Return [x, y] of the center of cell containing provided text 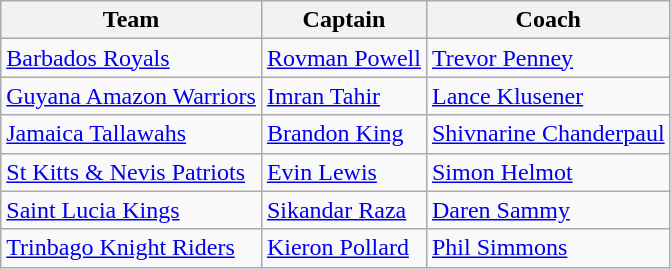
Sikandar Raza [344, 210]
Evin Lewis [344, 172]
Guyana Amazon Warriors [132, 96]
Lance Klusener [548, 96]
Daren Sammy [548, 210]
Shivnarine Chanderpaul [548, 134]
Coach [548, 20]
Rovman Powell [344, 58]
Imran Tahir [344, 96]
Saint Lucia Kings [132, 210]
Phil Simmons [548, 248]
Captain [344, 20]
Simon Helmot [548, 172]
Trevor Penney [548, 58]
Trinbago Knight Riders [132, 248]
Kieron Pollard [344, 248]
St Kitts & Nevis Patriots [132, 172]
Jamaica Tallawahs [132, 134]
Barbados Royals [132, 58]
Team [132, 20]
Brandon King [344, 134]
